Find where the given text appears and provide that cell's center as [x, y] coordinate. 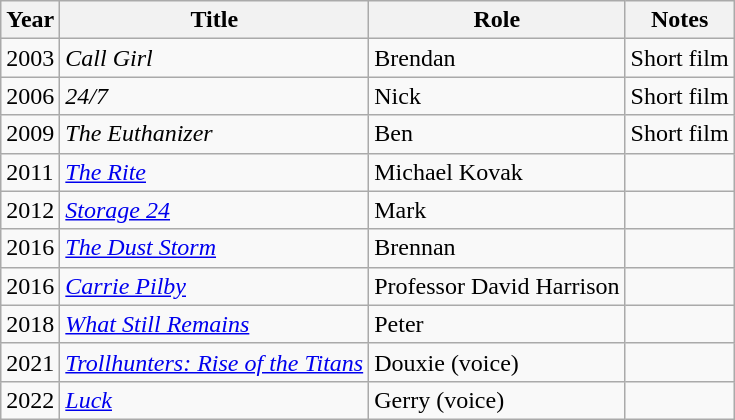
Call Girl [214, 58]
What Still Remains [214, 324]
Mark [497, 210]
Peter [497, 324]
Gerry (voice) [497, 400]
2006 [30, 96]
Douxie (voice) [497, 362]
The Dust Storm [214, 248]
2022 [30, 400]
2009 [30, 134]
2018 [30, 324]
Nick [497, 96]
The Euthanizer [214, 134]
Storage 24 [214, 210]
2011 [30, 172]
2003 [30, 58]
2012 [30, 210]
Luck [214, 400]
Carrie Pilby [214, 286]
Notes [680, 20]
Year [30, 20]
Role [497, 20]
Trollhunters: Rise of the Titans [214, 362]
Title [214, 20]
Ben [497, 134]
Brennan [497, 248]
Michael Kovak [497, 172]
24/7 [214, 96]
The Rite [214, 172]
Professor David Harrison [497, 286]
2021 [30, 362]
Brendan [497, 58]
